Detect which cell encompasses the target text, then output its (X, Y) center coordinate. 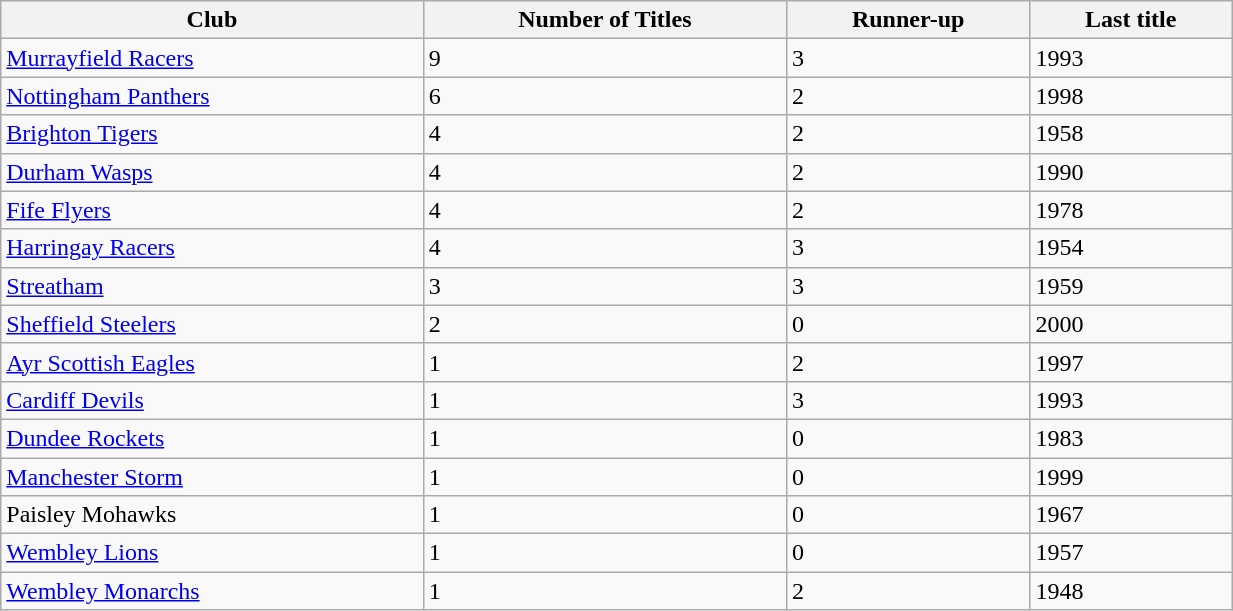
Number of Titles (604, 20)
1990 (1131, 172)
1967 (1131, 515)
Manchester Storm (212, 477)
1978 (1131, 210)
1954 (1131, 248)
1997 (1131, 362)
Fife Flyers (212, 210)
Streatham (212, 286)
Ayr Scottish Eagles (212, 362)
Paisley Mohawks (212, 515)
Club (212, 20)
Brighton Tigers (212, 134)
9 (604, 58)
1983 (1131, 438)
Sheffield Steelers (212, 324)
Wembley Monarchs (212, 591)
Wembley Lions (212, 553)
Last title (1131, 20)
Cardiff Devils (212, 400)
Murrayfield Racers (212, 58)
1959 (1131, 286)
1998 (1131, 96)
Durham Wasps (212, 172)
1999 (1131, 477)
1958 (1131, 134)
Runner-up (908, 20)
Dundee Rockets (212, 438)
6 (604, 96)
Nottingham Panthers (212, 96)
1948 (1131, 591)
1957 (1131, 553)
Harringay Racers (212, 248)
2000 (1131, 324)
